Return (X, Y) of the center of cell containing provided text 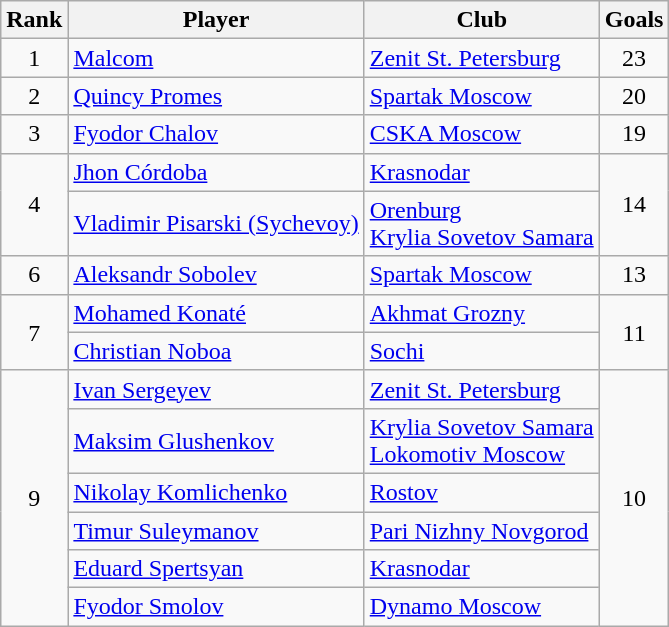
CSKA Moscow (482, 134)
Maksim Glushenkov (216, 440)
Krylia Sovetov SamaraLokomotiv Moscow (482, 440)
Rank (34, 20)
Rostov (482, 492)
Akhmat Grozny (482, 313)
Timur Suleymanov (216, 531)
Vladimir Pisarski (Sychevoy) (216, 224)
Pari Nizhny Novgorod (482, 531)
9 (34, 498)
11 (634, 332)
Fyodor Smolov (216, 607)
Player (216, 20)
Fyodor Chalov (216, 134)
Malcom (216, 58)
Nikolay Komlichenko (216, 492)
10 (634, 498)
Club (482, 20)
23 (634, 58)
14 (634, 204)
19 (634, 134)
Quincy Promes (216, 96)
Christian Noboa (216, 351)
OrenburgKrylia Sovetov Samara (482, 224)
2 (34, 96)
Sochi (482, 351)
Ivan Sergeyev (216, 389)
4 (34, 204)
13 (634, 275)
Aleksandr Sobolev (216, 275)
Jhon Córdoba (216, 172)
Goals (634, 20)
7 (34, 332)
Eduard Spertsyan (216, 569)
6 (34, 275)
20 (634, 96)
Dynamo Moscow (482, 607)
Mohamed Konaté (216, 313)
3 (34, 134)
1 (34, 58)
